Output the (x, y) coordinate of the center of the cell containing the given text.  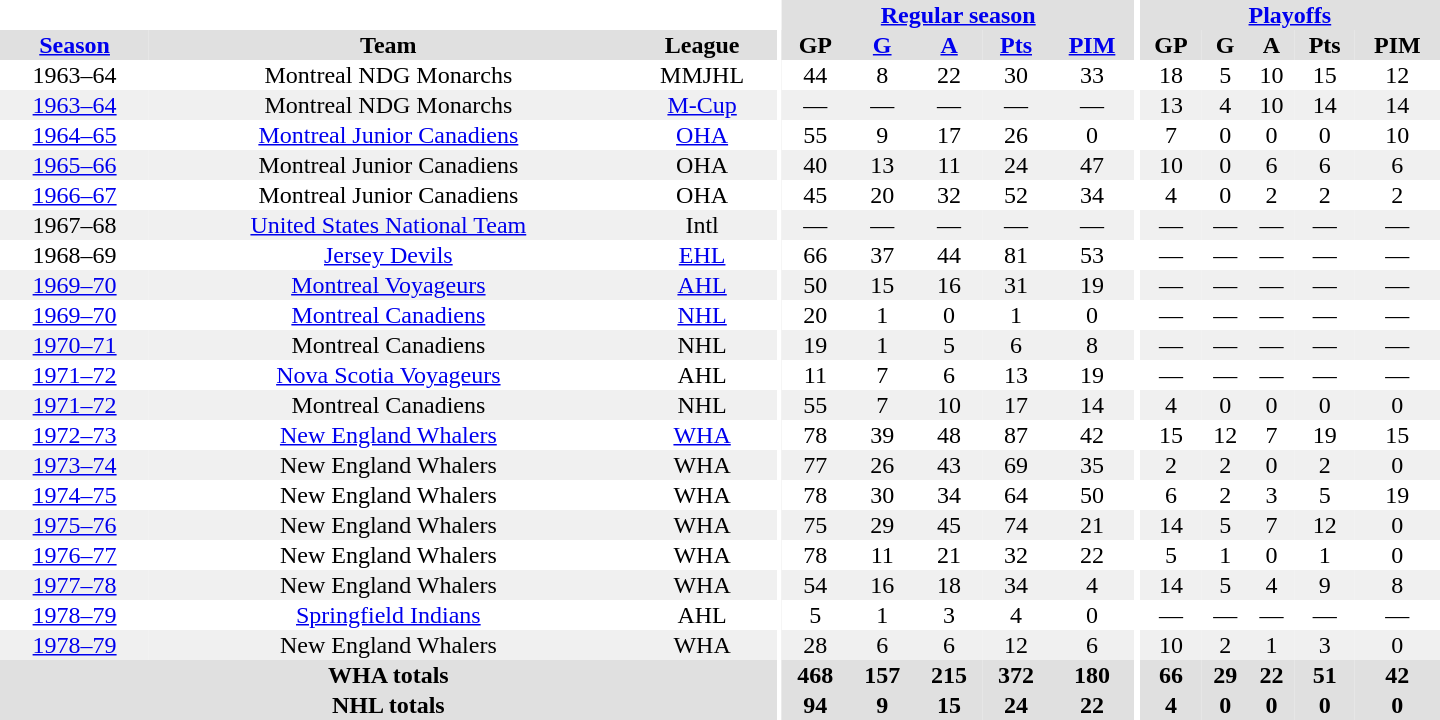
372 (1016, 675)
1976–77 (74, 555)
1975–76 (74, 525)
United States National Team (388, 225)
1973–74 (74, 465)
1970–71 (74, 345)
Intl (702, 225)
468 (816, 675)
Playoffs (1290, 15)
81 (1016, 255)
Regular season (958, 15)
54 (816, 585)
94 (816, 705)
64 (1016, 495)
Jersey Devils (388, 255)
180 (1092, 675)
Montreal Voyageurs (388, 285)
40 (816, 165)
157 (882, 675)
1965–66 (74, 165)
215 (950, 675)
EHL (702, 255)
1967–68 (74, 225)
77 (816, 465)
75 (816, 525)
M-Cup (702, 105)
1972–73 (74, 435)
39 (882, 435)
48 (950, 435)
33 (1092, 75)
74 (1016, 525)
87 (1016, 435)
52 (1016, 195)
35 (1092, 465)
League (702, 45)
1974–75 (74, 495)
53 (1092, 255)
31 (1016, 285)
Springfield Indians (388, 615)
Season (74, 45)
28 (816, 645)
MMJHL (702, 75)
69 (1016, 465)
1964–65 (74, 135)
NHL totals (388, 705)
43 (950, 465)
1977–78 (74, 585)
WHA totals (388, 675)
1966–67 (74, 195)
Team (388, 45)
37 (882, 255)
1968–69 (74, 255)
51 (1325, 675)
Nova Scotia Voyageurs (388, 375)
47 (1092, 165)
